Determine the (x, y) coordinate at the center of the cell enclosing the given text.  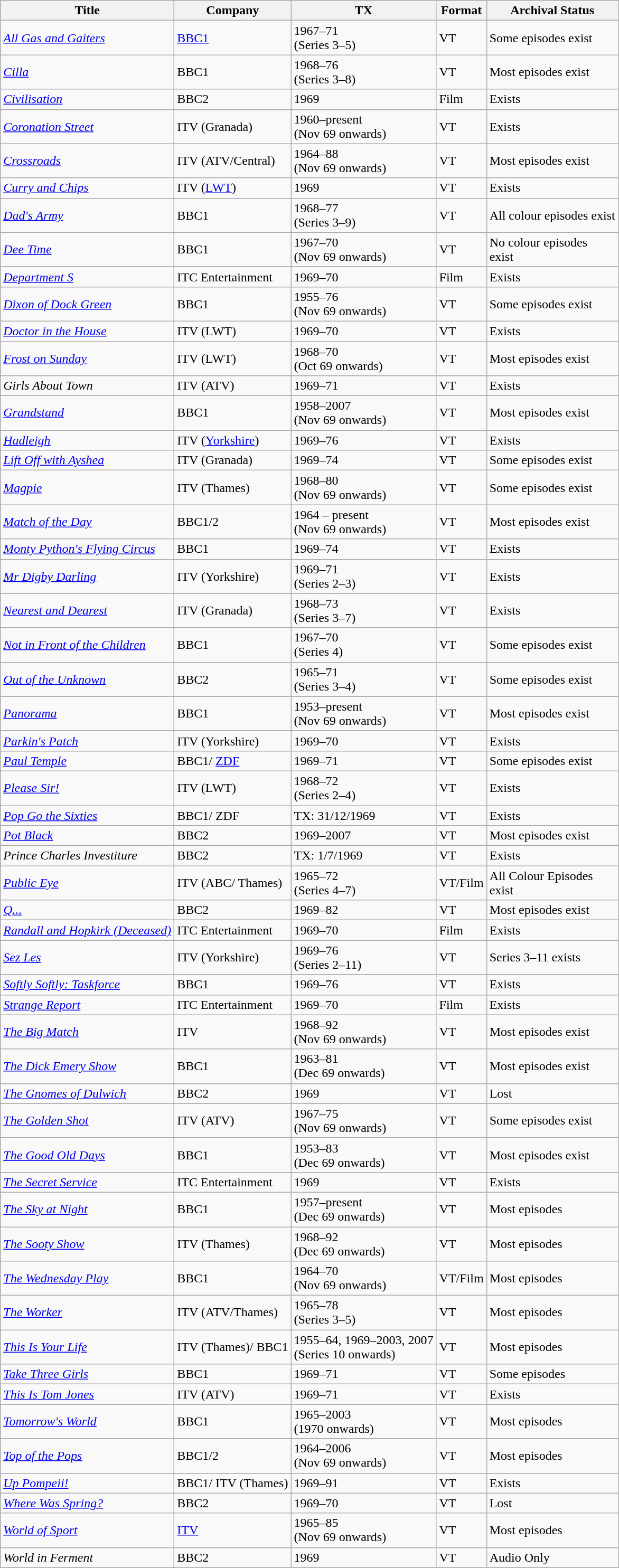
Softly Softly: Taskforce (88, 985)
BBC1/ ITV (Thames) (232, 1483)
The Big Match (88, 1032)
ITV (ATV/Central) (232, 160)
1960–present(Nov 69 onwards) (363, 127)
Series 3–11 exists (552, 958)
The Sky at Night (88, 1209)
Top of the Pops (88, 1456)
Out of the Unknown (88, 679)
Nearest and Dearest (88, 610)
1968–76(Series 3–8) (363, 72)
Cilla (88, 72)
Pot Black (88, 836)
1968–73(Series 3–7) (363, 610)
This Is Tom Jones (88, 1394)
Coronation Street (88, 127)
Lift Off with Ayshea (88, 460)
The Good Old Days (88, 1155)
1953–83(Dec 69 onwards) (363, 1155)
Strange Report (88, 1005)
Some episodes (552, 1374)
Please Sir! (88, 788)
Match of the Day (88, 522)
Dad's Army (88, 215)
The Wednesday Play (88, 1279)
1968–92(Nov 69 onwards) (363, 1032)
Title (88, 11)
1964–70(Nov 69 onwards) (363, 1279)
Audio Only (552, 1557)
1967–70(Series 4) (363, 645)
Format (462, 11)
Crossroads (88, 160)
Paul Temple (88, 761)
All colour episodes exist (552, 215)
Prince Charles Investiture (88, 856)
1968–92(Dec 69 onwards) (363, 1244)
Doctor in the House (88, 331)
Pop Go the Sixties (88, 816)
Sez Les (88, 958)
1964 – present(Nov 69 onwards) (363, 522)
1968–77(Series 3–9) (363, 215)
Up Pompeii! (88, 1483)
Tomorrow's World (88, 1421)
The Sooty Show (88, 1244)
World of Sport (88, 1530)
1958–2007(Nov 69 onwards) (363, 413)
TX: 1/7/1969 (363, 856)
Frost on Sunday (88, 358)
1968–72(Series 2–4) (363, 788)
1955–76(Nov 69 onwards) (363, 304)
Magpie (88, 488)
ITV (ABC/ Thames) (232, 883)
1963–81(Dec 69 onwards) (363, 1066)
Panorama (88, 714)
The Golden Shot (88, 1120)
1965–72(Series 4–7) (363, 883)
All Gas and Gaiters (88, 38)
TX: 31/12/1969 (363, 816)
1967–70(Nov 69 onwards) (363, 249)
ITV (ATV/Thames) (232, 1312)
1968–80(Nov 69 onwards) (363, 488)
Public Eye (88, 883)
1953–present(Nov 69 onwards) (363, 714)
1969–2007 (363, 836)
1957–present(Dec 69 onwards) (363, 1209)
Hadleigh (88, 440)
1965–2003(1970 onwards) (363, 1421)
Company (232, 11)
1967–71(Series 3–5) (363, 38)
Department S (88, 277)
Curry and Chips (88, 188)
1964–88(Nov 69 onwards) (363, 160)
1969–71(Series 2–3) (363, 577)
The Worker (88, 1312)
1967–75(Nov 69 onwards) (363, 1120)
No colour episodesexist (552, 249)
The Dick Emery Show (88, 1066)
1964–2006(Nov 69 onwards) (363, 1456)
1965–78(Series 3–5) (363, 1312)
Dixon of Dock Green (88, 304)
1968–70(Oct 69 onwards) (363, 358)
Q... (88, 910)
ITV (Thames)/ BBC1 (232, 1347)
Not in Front of the Children (88, 645)
1969–76(Series 2–11) (363, 958)
Dee Time (88, 249)
1965–85(Nov 69 onwards) (363, 1530)
1969–82 (363, 910)
This Is Your Life (88, 1347)
1965–71(Series 3–4) (363, 679)
The Gnomes of Dulwich (88, 1093)
Girls About Town (88, 386)
World in Ferment (88, 1557)
All Colour Episodesexist (552, 883)
TX (363, 11)
Where Was Spring? (88, 1503)
Monty Python's Flying Circus (88, 549)
Archival Status (552, 11)
Parkin's Patch (88, 741)
Civilisation (88, 99)
Grandstand (88, 413)
Randall and Hopkirk (Deceased) (88, 930)
Take Three Girls (88, 1374)
1969–91 (363, 1483)
Mr Digby Darling (88, 577)
The Secret Service (88, 1182)
1955–64, 1969–2003, 2007(Series 10 onwards) (363, 1347)
